Extract the (x, y) coordinate from the center of the cell holding the provided text.  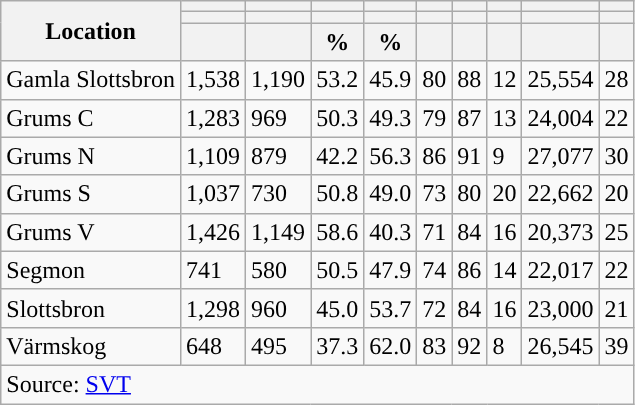
58.6 (338, 232)
Grums V (91, 232)
83 (434, 346)
22,017 (560, 270)
62.0 (390, 346)
50.5 (338, 270)
1,283 (212, 118)
Grums C (91, 118)
12 (504, 80)
88 (470, 80)
1,149 (278, 232)
580 (278, 270)
49.3 (390, 118)
Slottsbron (91, 308)
1,298 (212, 308)
24,004 (560, 118)
50.3 (338, 118)
49.0 (390, 194)
Grums S (91, 194)
73 (434, 194)
28 (616, 80)
53.7 (390, 308)
45.9 (390, 80)
8 (504, 346)
21 (616, 308)
22,662 (560, 194)
Source: SVT (318, 384)
Gamla Slottsbron (91, 80)
Location (91, 31)
40.3 (390, 232)
37.3 (338, 346)
26,545 (560, 346)
1,190 (278, 80)
1,426 (212, 232)
969 (278, 118)
23,000 (560, 308)
1,109 (212, 156)
30 (616, 156)
13 (504, 118)
71 (434, 232)
39 (616, 346)
1,037 (212, 194)
91 (470, 156)
42.2 (338, 156)
Grums N (91, 156)
50.8 (338, 194)
741 (212, 270)
92 (470, 346)
25,554 (560, 80)
1,538 (212, 80)
53.2 (338, 80)
Segmon (91, 270)
79 (434, 118)
960 (278, 308)
14 (504, 270)
648 (212, 346)
27,077 (560, 156)
56.3 (390, 156)
87 (470, 118)
730 (278, 194)
495 (278, 346)
9 (504, 156)
879 (278, 156)
Värmskog (91, 346)
72 (434, 308)
45.0 (338, 308)
20,373 (560, 232)
25 (616, 232)
47.9 (390, 270)
74 (434, 270)
